Return the [X, Y] coordinate for the center point of the cell that contains the specified text.  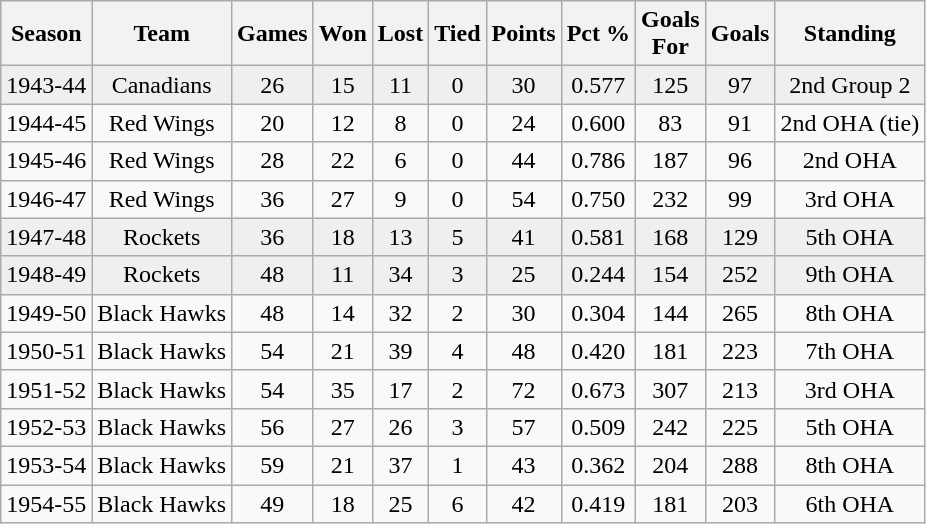
0.509 [598, 427]
2nd OHA [850, 161]
Season [46, 34]
15 [342, 85]
0.750 [598, 199]
0.581 [598, 237]
307 [670, 389]
0.362 [598, 465]
13 [400, 237]
223 [740, 351]
Canadians [162, 85]
17 [400, 389]
1953-54 [46, 465]
35 [342, 389]
168 [670, 237]
96 [740, 161]
GoalsFor [670, 34]
187 [670, 161]
4 [458, 351]
0.673 [598, 389]
232 [670, 199]
39 [400, 351]
1948-49 [46, 275]
Points [524, 34]
1954-55 [46, 503]
41 [524, 237]
1946-47 [46, 199]
44 [524, 161]
72 [524, 389]
24 [524, 123]
9th OHA [850, 275]
20 [273, 123]
42 [524, 503]
204 [670, 465]
56 [273, 427]
225 [740, 427]
125 [670, 85]
1 [458, 465]
0.786 [598, 161]
Won [342, 34]
Tied [458, 34]
37 [400, 465]
49 [273, 503]
43 [524, 465]
213 [740, 389]
288 [740, 465]
Pct % [598, 34]
22 [342, 161]
1947-48 [46, 237]
2nd OHA (tie) [850, 123]
0.304 [598, 313]
0.244 [598, 275]
1950-51 [46, 351]
57 [524, 427]
83 [670, 123]
265 [740, 313]
Goals [740, 34]
91 [740, 123]
14 [342, 313]
1949-50 [46, 313]
32 [400, 313]
1952-53 [46, 427]
5 [458, 237]
144 [670, 313]
28 [273, 161]
Lost [400, 34]
Games [273, 34]
97 [740, 85]
0.577 [598, 85]
6th OHA [850, 503]
252 [740, 275]
1944-45 [46, 123]
129 [740, 237]
99 [740, 199]
2nd Group 2 [850, 85]
0.600 [598, 123]
0.420 [598, 351]
59 [273, 465]
154 [670, 275]
12 [342, 123]
203 [740, 503]
1943-44 [46, 85]
1951-52 [46, 389]
1945-46 [46, 161]
9 [400, 199]
34 [400, 275]
8 [400, 123]
0.419 [598, 503]
242 [670, 427]
Standing [850, 34]
7th OHA [850, 351]
Team [162, 34]
